Extract the [X, Y] coordinate from the center of the cell holding the provided text.  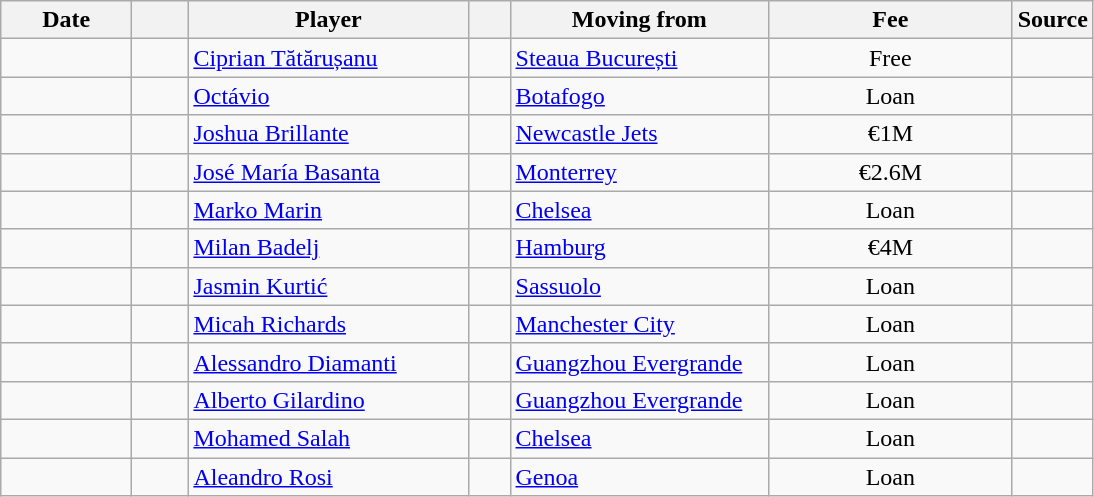
Alessandro Diamanti [328, 362]
€4M [891, 248]
Genoa [640, 477]
José María Basanta [328, 172]
Moving from [640, 20]
Jasmin Kurtić [328, 286]
Milan Badelj [328, 248]
Micah Richards [328, 324]
Monterrey [640, 172]
€2.6M [891, 172]
Date [66, 20]
Octávio [328, 96]
Marko Marin [328, 210]
Source [1052, 20]
Aleandro Rosi [328, 477]
Alberto Gilardino [328, 400]
Sassuolo [640, 286]
Joshua Brillante [328, 134]
Mohamed Salah [328, 438]
Newcastle Jets [640, 134]
€1M [891, 134]
Free [891, 58]
Manchester City [640, 324]
Fee [891, 20]
Steaua București [640, 58]
Hamburg [640, 248]
Botafogo [640, 96]
Ciprian Tătărușanu [328, 58]
Player [328, 20]
